Find where the given text appears and provide that cell's center as (x, y) coordinate. 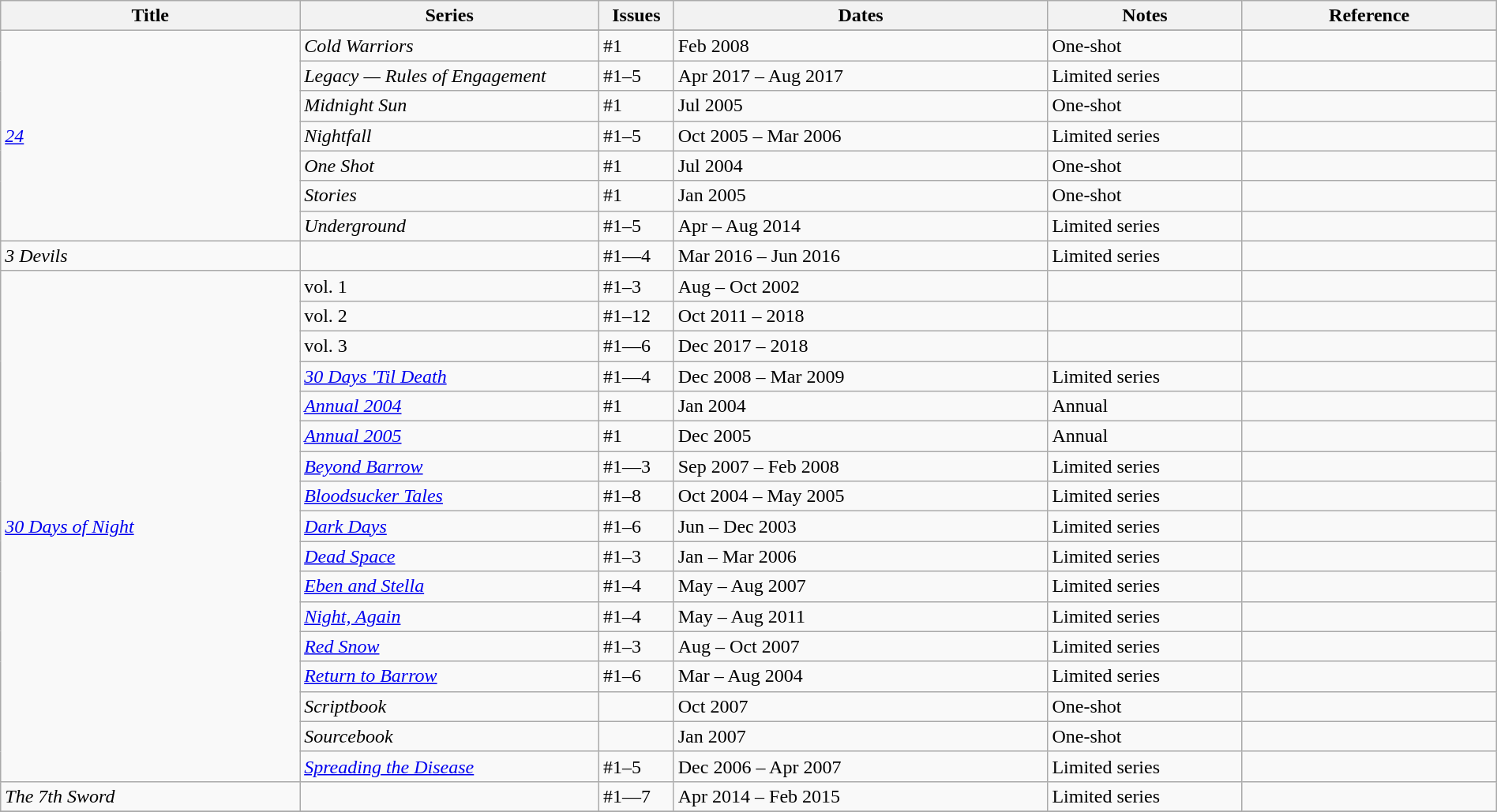
Return to Barrow (450, 676)
Jun – Dec 2003 (861, 526)
Scriptbook (450, 706)
Beyond Barrow (450, 466)
Oct 2007 (861, 706)
Bloodsucker Tales (450, 496)
Issues (636, 16)
Mar – Aug 2004 (861, 676)
Eben and Stella (450, 586)
Nightfall (450, 136)
Apr 2014 – Feb 2015 (861, 796)
Jan 2004 (861, 406)
Jan 2007 (861, 736)
Jul 2005 (861, 106)
Feb 2008 (861, 46)
Title (150, 16)
Mar 2016 – Jun 2016 (861, 256)
Series (450, 16)
Dec 2008 – Mar 2009 (861, 376)
Cold Warriors (450, 46)
Reference (1369, 16)
Dec 2017 – 2018 (861, 346)
Aug – Oct 2002 (861, 286)
Sourcebook (450, 736)
Midnight Sun (450, 106)
Aug – Oct 2007 (861, 646)
#1–8 (636, 496)
Dec 2005 (861, 436)
Dark Days (450, 526)
Sep 2007 – Feb 2008 (861, 466)
The 7th Sword (150, 796)
Jan 2005 (861, 196)
Dec 2006 – Apr 2007 (861, 766)
Notes (1145, 16)
Annual 2004 (450, 406)
Jul 2004 (861, 166)
Oct 2005 – Mar 2006 (861, 136)
May – Aug 2007 (861, 586)
Spreading the Disease (450, 766)
One Shot (450, 166)
#1–12 (636, 316)
Annual 2005 (450, 436)
Dead Space (450, 556)
Dates (861, 16)
vol. 2 (450, 316)
Stories (450, 196)
vol. 1 (450, 286)
#1—3 (636, 466)
#1—6 (636, 346)
30 Days 'Til Death (450, 376)
30 Days of Night (150, 526)
Oct 2011 – 2018 (861, 316)
24 (150, 136)
Apr 2017 – Aug 2017 (861, 76)
Legacy — Rules of Engagement (450, 76)
May – Aug 2011 (861, 616)
vol. 3 (450, 346)
#1—7 (636, 796)
Night, Again (450, 616)
Apr – Aug 2014 (861, 226)
Red Snow (450, 646)
Jan – Mar 2006 (861, 556)
3 Devils (150, 256)
Oct 2004 – May 2005 (861, 496)
Underground (450, 226)
